Find where the given text appears and provide that cell's center as [X, Y] coordinate. 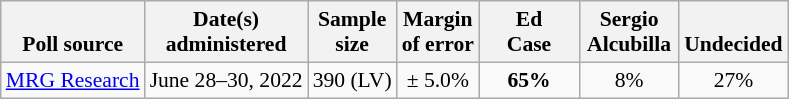
Poll source [73, 32]
Date(s)administered [226, 32]
June 28–30, 2022 [226, 80]
EdCase [529, 32]
390 (LV) [352, 80]
Samplesize [352, 32]
Undecided [733, 32]
SergioAlcubilla [629, 32]
27% [733, 80]
Marginof error [438, 32]
± 5.0% [438, 80]
8% [629, 80]
65% [529, 80]
MRG Research [73, 80]
